Detect which cell encompasses the target text, then output its (x, y) center coordinate. 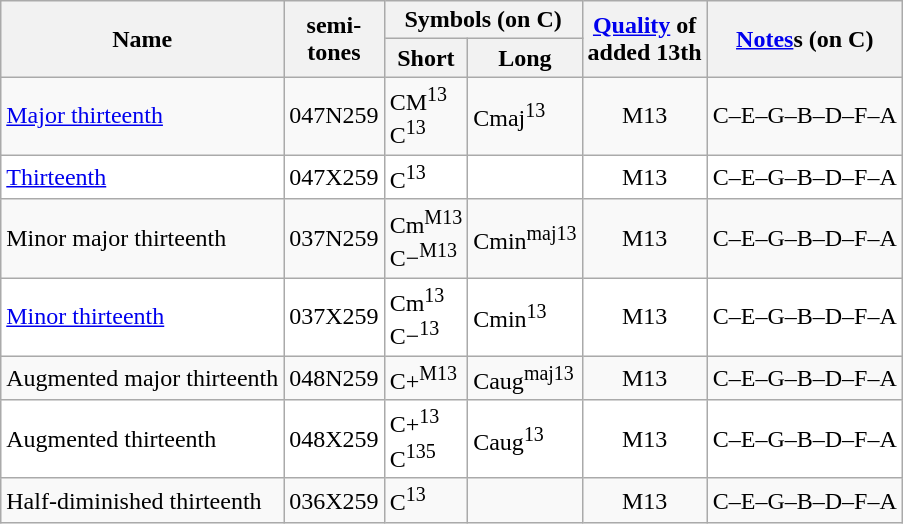
Symbols (on C) (483, 20)
Short (426, 58)
CM13 C13 (426, 116)
037X259 (334, 317)
Cminmaj13 (525, 238)
Major thirteenth (142, 116)
Cmin13 (525, 317)
C+13 C135 (426, 439)
Notess (on C) (804, 39)
047X259 (334, 178)
048N259 (334, 378)
037N259 (334, 238)
036X259 (334, 500)
Minor major thirteenth (142, 238)
Quality ofadded 13th (644, 39)
Half-diminished thirteenth (142, 500)
Cmaj13 (525, 116)
semi-tones (334, 39)
Name (142, 39)
Minor thirteenth (142, 317)
047N259 (334, 116)
Caug13 (525, 439)
Augmented thirteenth (142, 439)
C+M13 (426, 378)
Augmented major thirteenth (142, 378)
Thirteenth (142, 178)
Long (525, 58)
Caugmaj13 (525, 378)
048X259 (334, 439)
CmM13 C−M13 (426, 238)
Cm13 C−13 (426, 317)
